Output the (x, y) coordinate of the center of the cell containing the given text.  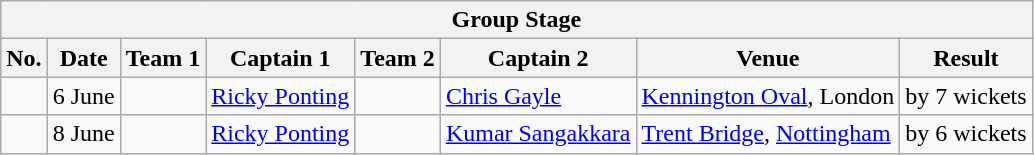
Team 2 (398, 58)
Result (966, 58)
by 7 wickets (966, 96)
No. (24, 58)
Kennington Oval, London (768, 96)
Team 1 (163, 58)
Group Stage (516, 20)
Captain 1 (280, 58)
6 June (84, 96)
Venue (768, 58)
Date (84, 58)
by 6 wickets (966, 134)
Kumar Sangakkara (538, 134)
Captain 2 (538, 58)
8 June (84, 134)
Trent Bridge, Nottingham (768, 134)
Chris Gayle (538, 96)
